Detect which cell encompasses the target text, then output its [x, y] center coordinate. 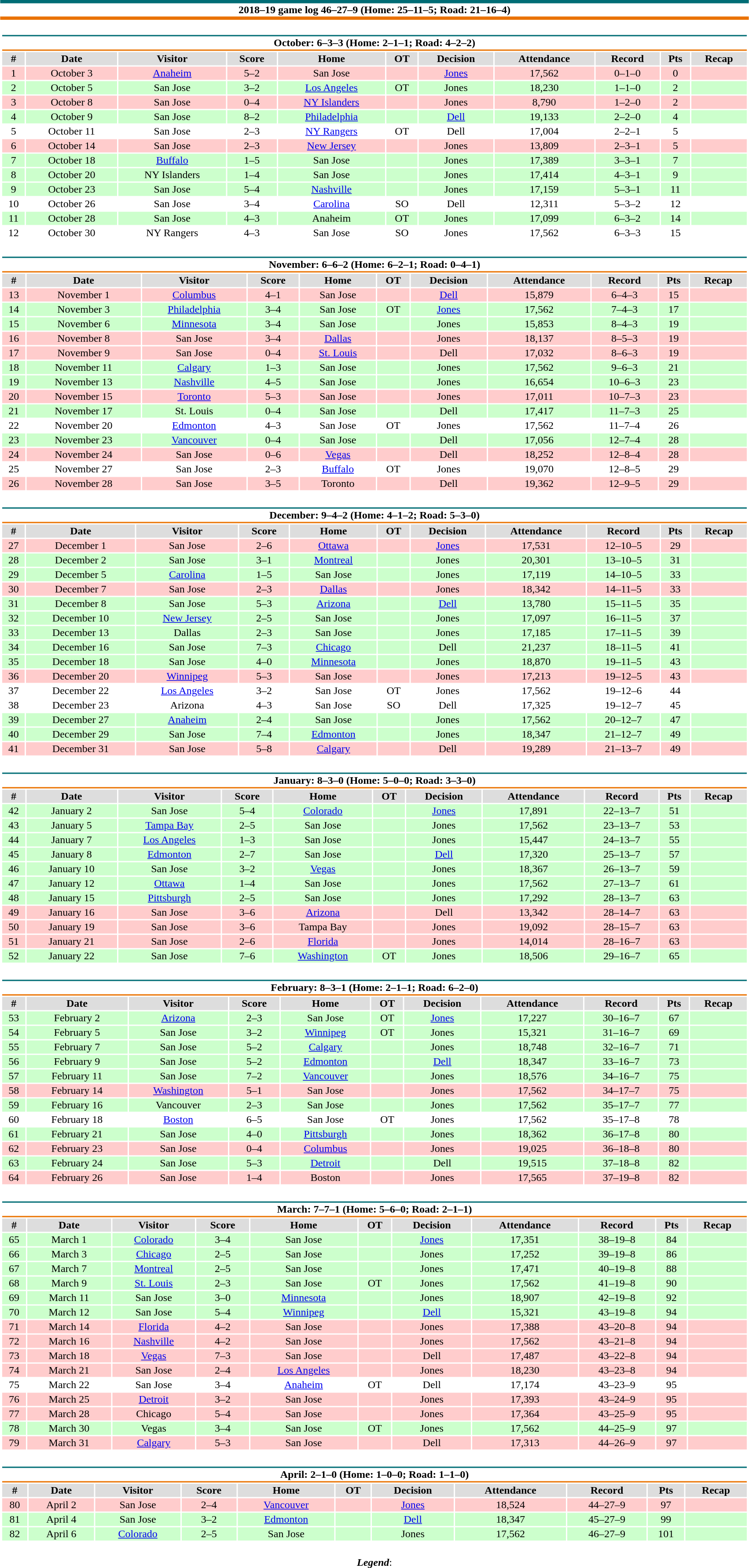
81 [15, 1520]
March 18 [69, 1356]
34–17–7 [621, 1090]
18,252 [539, 454]
12–9–5 [624, 483]
26–13–7 [622, 869]
January 5 [71, 826]
13,342 [533, 913]
19,092 [533, 927]
October 14 [71, 146]
46 [14, 869]
October 9 [71, 117]
February 7 [77, 1047]
19,070 [539, 469]
19–12–7 [624, 705]
March 7 [69, 1269]
11–7–3 [624, 411]
17,004 [544, 132]
20 [14, 396]
4–1 [273, 295]
43–20–8 [617, 1327]
2018–19 game log 46–27–9 (Home: 25–11–5; Road: 21–16–4) [374, 10]
18,362 [532, 1134]
18,506 [533, 956]
5–3–1 [628, 190]
2–7 [247, 855]
10–7–3 [624, 396]
5–8 [264, 749]
21,237 [536, 647]
17,417 [539, 411]
28–15–7 [622, 927]
17,174 [525, 1385]
17,325 [536, 705]
18,576 [532, 1076]
December 10 [81, 618]
17,471 [525, 1269]
50 [14, 927]
November 23 [84, 440]
29–16–7 [622, 956]
14–10–5 [624, 575]
88 [672, 1269]
4–3–1 [628, 175]
February 5 [77, 1032]
6 [13, 146]
43–22–8 [617, 1356]
4–5 [273, 382]
17,159 [544, 190]
17,213 [536, 676]
March 21 [69, 1370]
February 18 [77, 1119]
43–23–8 [617, 1370]
January 15 [71, 898]
18,342 [536, 589]
27 [13, 546]
March 11 [69, 1298]
44–25–9 [617, 1428]
17,313 [525, 1443]
34 [13, 647]
70 [14, 1312]
32 [13, 618]
18,748 [532, 1047]
5–3–2 [628, 204]
February 11 [77, 1076]
17,320 [533, 855]
30 [13, 589]
March 16 [69, 1341]
12,311 [544, 204]
October 8 [71, 102]
31–16–7 [621, 1032]
16,654 [539, 382]
12–7–4 [624, 440]
9–6–3 [624, 367]
66 [14, 1254]
36–18–8 [621, 1148]
54 [14, 1032]
3 [13, 102]
42–19–8 [617, 1298]
December 18 [81, 662]
December 22 [81, 691]
48 [14, 898]
October 11 [71, 132]
17,487 [525, 1356]
October 20 [71, 175]
December 31 [81, 749]
22–13–7 [622, 811]
37–18–8 [621, 1163]
32–16–7 [621, 1047]
17,388 [525, 1327]
19,289 [536, 749]
December 2 [81, 560]
17,389 [544, 161]
April: 2–1–0 (Home: 1–0–0; Road: 1–1–0) [374, 1474]
7–2 [254, 1076]
January 19 [71, 927]
74 [14, 1370]
February: 8–3–1 (Home: 2–1–1; Road: 6–2–0) [374, 988]
17,252 [525, 1254]
October 28 [71, 219]
28–13–7 [622, 898]
December 16 [81, 647]
7–4 [264, 734]
8,790 [544, 102]
17,891 [533, 811]
March 22 [69, 1385]
18,137 [539, 338]
38–19–8 [617, 1240]
0–1–0 [628, 73]
2–2–0 [628, 117]
February 2 [77, 1018]
84 [672, 1240]
21–12–7 [624, 734]
101 [666, 1534]
6–3–2 [628, 219]
7–4–3 [624, 309]
March 14 [69, 1327]
18,870 [536, 662]
October 23 [71, 190]
December 20 [81, 676]
79 [14, 1443]
0 [676, 73]
16–11–5 [624, 618]
January 12 [71, 884]
19–11–5 [624, 662]
February 26 [77, 1177]
17,099 [544, 219]
October: 6–3–3 (Home: 2–1–1; Road: 4–2–2) [374, 43]
January 21 [71, 942]
40–19–8 [617, 1269]
13 [14, 295]
17,364 [525, 1414]
14,014 [533, 942]
February 16 [77, 1105]
36–17–8 [621, 1134]
13,809 [544, 146]
March 31 [69, 1443]
17,414 [544, 175]
15–11–5 [624, 604]
16 [14, 338]
11–7–4 [624, 425]
38 [13, 705]
72 [14, 1341]
November 13 [84, 382]
November 1 [84, 295]
18,524 [510, 1505]
1 [13, 73]
February 24 [77, 1163]
February 21 [77, 1134]
19–12–6 [624, 691]
December 27 [81, 720]
18 [14, 367]
56 [14, 1061]
36 [13, 676]
33–16–7 [621, 1061]
19–12–5 [624, 676]
13–10–5 [624, 560]
20,301 [536, 560]
44–27–9 [606, 1505]
17,011 [539, 396]
3–5 [273, 483]
37–19–8 [621, 1177]
3–3–1 [628, 161]
November 9 [84, 353]
15,879 [539, 295]
December: 9–4–2 (Home: 4–1–2; Road: 5–3–0) [374, 515]
60 [14, 1119]
8–5–3 [624, 338]
43–23–9 [617, 1385]
3–0 [223, 1298]
January 22 [71, 956]
January 16 [71, 913]
October 5 [71, 88]
15,447 [533, 840]
December 8 [81, 604]
23–13–7 [622, 826]
February 9 [77, 1061]
November 11 [84, 367]
18,367 [533, 869]
March 1 [69, 1240]
November 20 [84, 425]
March 12 [69, 1312]
92 [672, 1298]
90 [672, 1283]
November 6 [84, 324]
December 23 [81, 705]
1–2–0 [628, 102]
20–12–7 [624, 720]
1–1–0 [628, 88]
November 28 [84, 483]
68 [14, 1283]
15,853 [539, 324]
April 2 [62, 1505]
39–19–8 [617, 1254]
42 [14, 811]
12–10–5 [624, 546]
6–5 [254, 1119]
19,515 [532, 1163]
17,393 [525, 1399]
December 5 [81, 575]
17,097 [536, 618]
7–6 [247, 956]
6–4–3 [624, 295]
17,119 [536, 575]
8–6–3 [624, 353]
17,032 [539, 353]
17,292 [533, 898]
December 7 [81, 589]
19,133 [544, 117]
24 [14, 454]
52 [14, 956]
64 [14, 1177]
28–16–7 [622, 942]
November 8 [84, 338]
62 [14, 1148]
November 15 [84, 396]
30–16–7 [621, 1018]
8–2 [252, 117]
24–13–7 [622, 840]
12–8–5 [624, 469]
2–3–1 [628, 146]
46–27–9 [606, 1534]
December 1 [81, 546]
99 [666, 1520]
17,531 [536, 546]
April 6 [62, 1534]
17,056 [539, 440]
76 [14, 1399]
17,351 [525, 1240]
5–1 [254, 1090]
43–21–8 [617, 1341]
March 9 [69, 1283]
0–6 [273, 454]
March 25 [69, 1399]
October 26 [71, 204]
January 8 [71, 855]
41–19–8 [617, 1283]
43–25–9 [617, 1414]
40 [13, 734]
December 29 [81, 734]
8–4–3 [624, 324]
October 18 [71, 161]
April 4 [62, 1520]
17–11–5 [624, 633]
3–1 [264, 560]
March 3 [69, 1254]
34–16–7 [621, 1076]
35–17–8 [621, 1119]
43–19–8 [617, 1312]
November 3 [84, 309]
6–3–3 [628, 233]
44–26–9 [617, 1443]
28–14–7 [622, 913]
March 30 [69, 1428]
10–6–3 [624, 382]
19,362 [539, 483]
October 3 [71, 73]
December 13 [81, 633]
March 28 [69, 1414]
February 23 [77, 1148]
17,565 [532, 1177]
17,185 [536, 633]
43–24–9 [617, 1399]
18,907 [525, 1298]
18–11–5 [624, 647]
17,227 [532, 1018]
12–8–4 [624, 454]
January 2 [71, 811]
21–13–7 [624, 749]
13,780 [536, 604]
14–11–5 [624, 589]
58 [14, 1090]
27–13–7 [622, 884]
8 [13, 175]
November 17 [84, 411]
86 [672, 1254]
22 [14, 425]
January 10 [71, 869]
January: 8–3–0 (Home: 5–0–0; Road: 3–3–0) [374, 780]
November 27 [84, 469]
25–13–7 [622, 855]
2–2–1 [628, 132]
January 7 [71, 840]
November 24 [84, 454]
March: 7–7–1 (Home: 5–6–0; Road: 2–1–1) [374, 1210]
45–27–9 [606, 1520]
October 30 [71, 233]
10 [13, 204]
November: 6–6–2 (Home: 6–2–1; Road: 0–4–1) [374, 265]
35–17–7 [621, 1105]
19,025 [532, 1148]
February 14 [77, 1090]
